Pinpoint the cell where the given text exists, returning its [X, Y] midpoint coordinate. 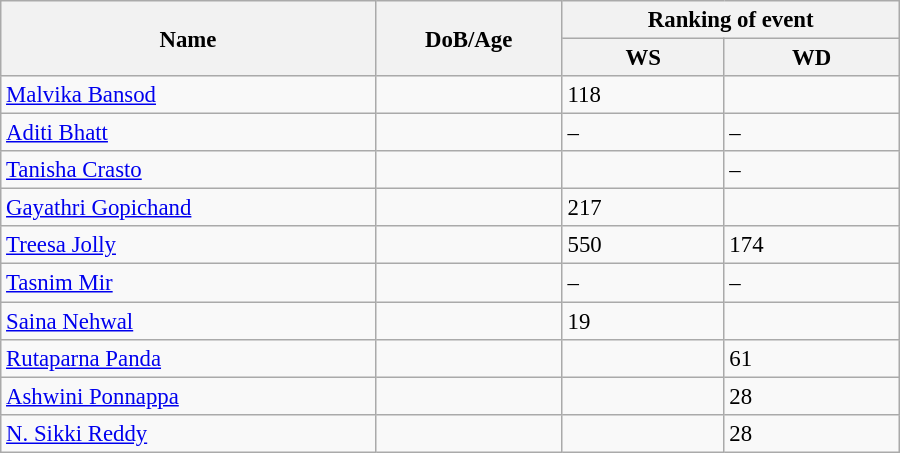
Tasnim Mir [188, 283]
19 [643, 321]
Saina Nehwal [188, 321]
Gayathri Gopichand [188, 208]
DoB/Age [468, 38]
WD [812, 58]
Malvika Bansod [188, 95]
Aditi Bhatt [188, 133]
Treesa Jolly [188, 245]
N. Sikki Reddy [188, 433]
Ashwini Ponnappa [188, 396]
174 [812, 245]
61 [812, 358]
WS [643, 58]
217 [643, 208]
550 [643, 245]
Ranking of event [730, 20]
Name [188, 38]
Rutaparna Panda [188, 358]
Tanisha Crasto [188, 170]
118 [643, 95]
